Extract the (X, Y) coordinate from the center of the cell holding the provided text.  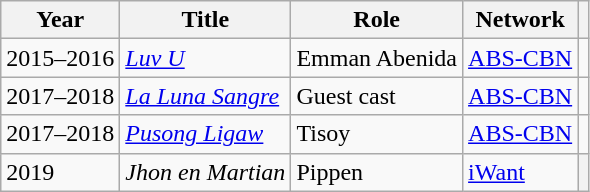
Emman Abenida (377, 58)
Pusong Ligaw (206, 134)
La Luna Sangre (206, 96)
Jhon en Martian (206, 172)
iWant (520, 172)
Role (377, 20)
Guest cast (377, 96)
Luv U (206, 58)
Network (520, 20)
Tisoy (377, 134)
2019 (60, 172)
Year (60, 20)
Title (206, 20)
2015–2016 (60, 58)
Pippen (377, 172)
